Search for the cell housing the specified text and yield its (X, Y) center coordinate. 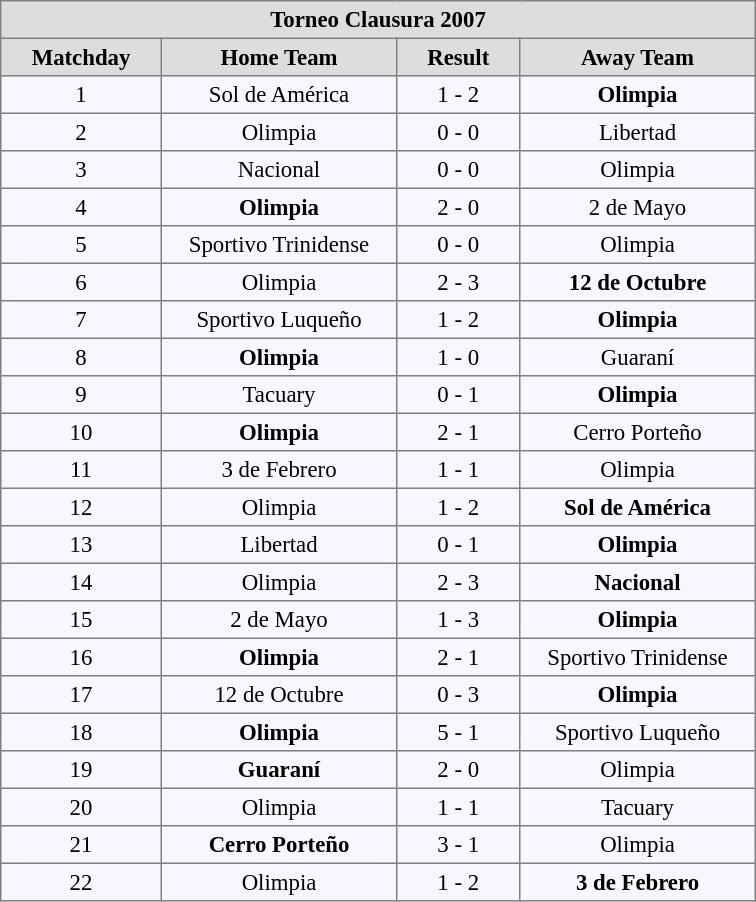
21 (81, 845)
12 (81, 507)
1 - 0 (458, 357)
Torneo Clausura 2007 (378, 20)
17 (81, 695)
Result (458, 57)
3 - 1 (458, 845)
16 (81, 657)
15 (81, 620)
9 (81, 395)
19 (81, 770)
Home Team (279, 57)
2 (81, 132)
7 (81, 320)
0 - 3 (458, 695)
13 (81, 545)
14 (81, 582)
Away Team (638, 57)
Matchday (81, 57)
8 (81, 357)
1 (81, 95)
11 (81, 470)
10 (81, 432)
22 (81, 882)
4 (81, 207)
3 (81, 170)
6 (81, 282)
20 (81, 807)
5 - 1 (458, 732)
1 - 3 (458, 620)
18 (81, 732)
5 (81, 245)
